Return the [x, y] coordinate for the center point of the cell that contains the specified text.  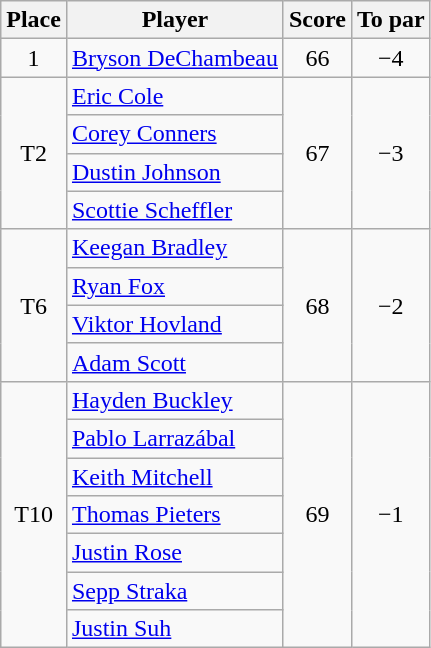
69 [317, 514]
−1 [390, 514]
Pablo Larrazábal [174, 438]
Place [34, 20]
Hayden Buckley [174, 400]
Scottie Scheffler [174, 210]
−4 [390, 58]
Viktor Hovland [174, 324]
67 [317, 153]
−3 [390, 153]
68 [317, 305]
66 [317, 58]
T10 [34, 514]
Keith Mitchell [174, 477]
Eric Cole [174, 96]
T2 [34, 153]
Justin Suh [174, 629]
Dustin Johnson [174, 172]
Justin Rose [174, 553]
Bryson DeChambeau [174, 58]
Ryan Fox [174, 286]
Thomas Pieters [174, 515]
Sepp Straka [174, 591]
Adam Scott [174, 362]
Player [174, 20]
Score [317, 20]
To par [390, 20]
1 [34, 58]
−2 [390, 305]
T6 [34, 305]
Corey Conners [174, 134]
Keegan Bradley [174, 248]
